Locate the cell with the specified text and output its [x, y] center coordinate. 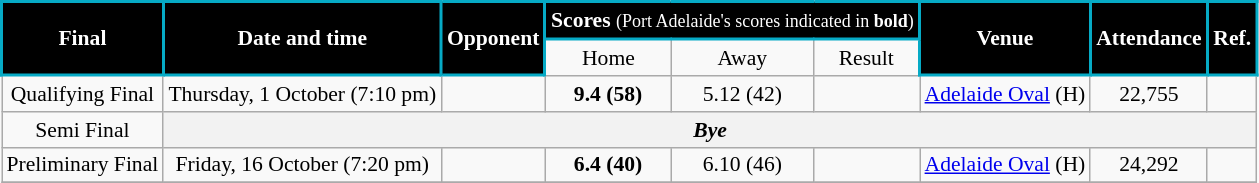
Ref. [1232, 39]
Away [742, 57]
Venue [1006, 39]
Home [608, 57]
Qualifying Final [83, 93]
6.10 (46) [742, 165]
Preliminary Final [83, 165]
Date and time [302, 39]
Bye [710, 130]
5.12 (42) [742, 93]
Semi Final [83, 130]
Final [83, 39]
24,292 [1148, 165]
Friday, 16 October (7:20 pm) [302, 165]
Attendance [1148, 39]
Opponent [493, 39]
Result [867, 57]
Scores (Port Adelaide's scores indicated in bold) [732, 20]
9.4 (58) [608, 93]
Thursday, 1 October (7:10 pm) [302, 93]
22,755 [1148, 93]
6.4 (40) [608, 165]
